Find where the given text appears and provide that cell's center as (X, Y) coordinate. 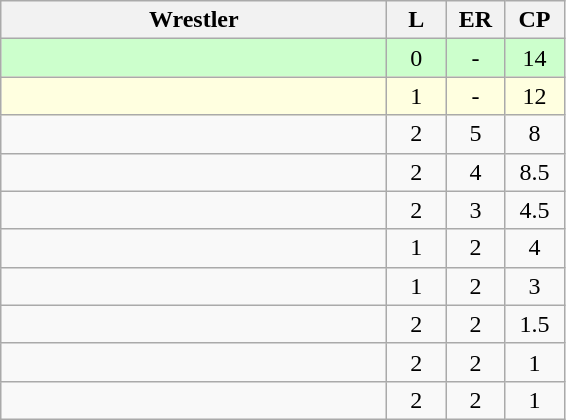
0 (416, 58)
4.5 (534, 210)
14 (534, 58)
5 (476, 134)
12 (534, 96)
8.5 (534, 172)
ER (476, 20)
8 (534, 134)
CP (534, 20)
Wrestler (194, 20)
1.5 (534, 324)
L (416, 20)
